Return the (X, Y) coordinate for the center point of the cell that contains the specified text.  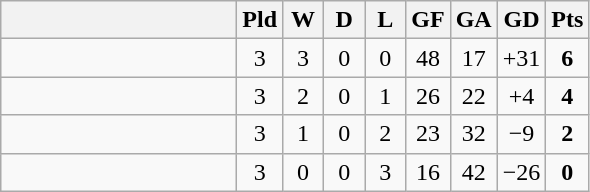
48 (428, 58)
+4 (522, 96)
32 (474, 134)
GF (428, 20)
GA (474, 20)
Pld (260, 20)
22 (474, 96)
6 (568, 58)
L (386, 20)
16 (428, 172)
Pts (568, 20)
4 (568, 96)
23 (428, 134)
−9 (522, 134)
42 (474, 172)
17 (474, 58)
GD (522, 20)
W (304, 20)
−26 (522, 172)
+31 (522, 58)
D (344, 20)
26 (428, 96)
